Detect which cell encompasses the target text, then output its (x, y) center coordinate. 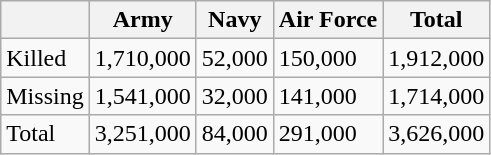
1,541,000 (142, 96)
Navy (234, 20)
1,714,000 (436, 96)
1,912,000 (436, 58)
3,251,000 (142, 134)
Killed (45, 58)
52,000 (234, 58)
150,000 (328, 58)
3,626,000 (436, 134)
84,000 (234, 134)
Army (142, 20)
32,000 (234, 96)
141,000 (328, 96)
1,710,000 (142, 58)
291,000 (328, 134)
Missing (45, 96)
Air Force (328, 20)
